Detect which cell encompasses the target text, then output its (x, y) center coordinate. 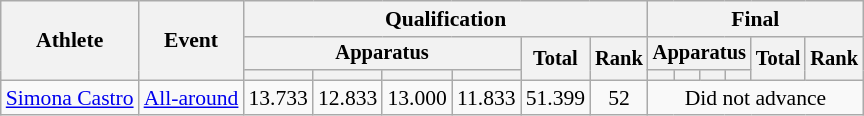
Did not advance (756, 98)
13.733 (278, 98)
11.833 (486, 98)
51.399 (556, 98)
All-around (192, 98)
13.000 (416, 98)
Event (192, 40)
12.833 (348, 98)
Simona Castro (70, 98)
Final (756, 19)
Athlete (70, 40)
52 (619, 98)
Qualification (445, 19)
